From the cell containing the given text, extract its center point as (X, Y) coordinate. 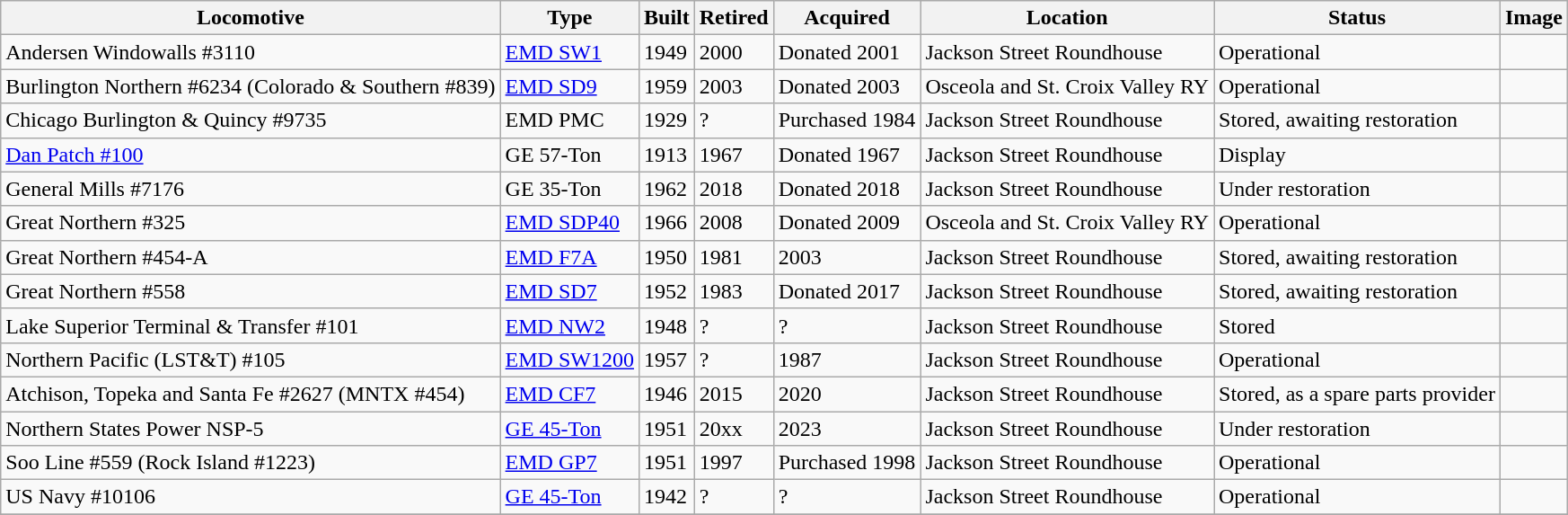
1967 (734, 155)
EMD SW1200 (569, 360)
Acquired (847, 18)
Purchased 1998 (847, 463)
1929 (666, 120)
Locomotive (251, 18)
Display (1358, 155)
Type (569, 18)
2020 (847, 394)
Great Northern #558 (251, 291)
Donated 1967 (847, 155)
1959 (666, 86)
Status (1358, 18)
Purchased 1984 (847, 120)
Andersen Windowalls #3110 (251, 52)
Stored (1358, 325)
Atchison, Topeka and Santa Fe #2627 (MNTX #454) (251, 394)
Lake Superior Terminal & Transfer #101 (251, 325)
Great Northern #325 (251, 223)
1948 (666, 325)
1966 (666, 223)
Built (666, 18)
Chicago Burlington & Quincy #9735 (251, 120)
1946 (666, 394)
2015 (734, 394)
1913 (666, 155)
Dan Patch #100 (251, 155)
1952 (666, 291)
Northern Pacific (LST&T) #105 (251, 360)
Donated 2018 (847, 189)
EMD SDP40 (569, 223)
Donated 2009 (847, 223)
Stored, as a spare parts provider (1358, 394)
1987 (847, 360)
Donated 2017 (847, 291)
EMD SW1 (569, 52)
1942 (666, 497)
2000 (734, 52)
Image (1534, 18)
EMD SD9 (569, 86)
1981 (734, 257)
GE 57-Ton (569, 155)
EMD PMC (569, 120)
1983 (734, 291)
1997 (734, 463)
EMD F7A (569, 257)
1949 (666, 52)
EMD CF7 (569, 394)
Retired (734, 18)
1950 (666, 257)
General Mills #7176 (251, 189)
2008 (734, 223)
Great Northern #454-A (251, 257)
Burlington Northern #6234 (Colorado & Southern #839) (251, 86)
2023 (847, 429)
US Navy #10106 (251, 497)
Donated 2001 (847, 52)
GE 35-Ton (569, 189)
Soo Line #559 (Rock Island #1223) (251, 463)
EMD GP7 (569, 463)
Northern States Power NSP-5 (251, 429)
1957 (666, 360)
EMD SD7 (569, 291)
1962 (666, 189)
Location (1067, 18)
EMD NW2 (569, 325)
20xx (734, 429)
Donated 2003 (847, 86)
2018 (734, 189)
